Return the [x, y] coordinate for the center point of the cell that contains the specified text.  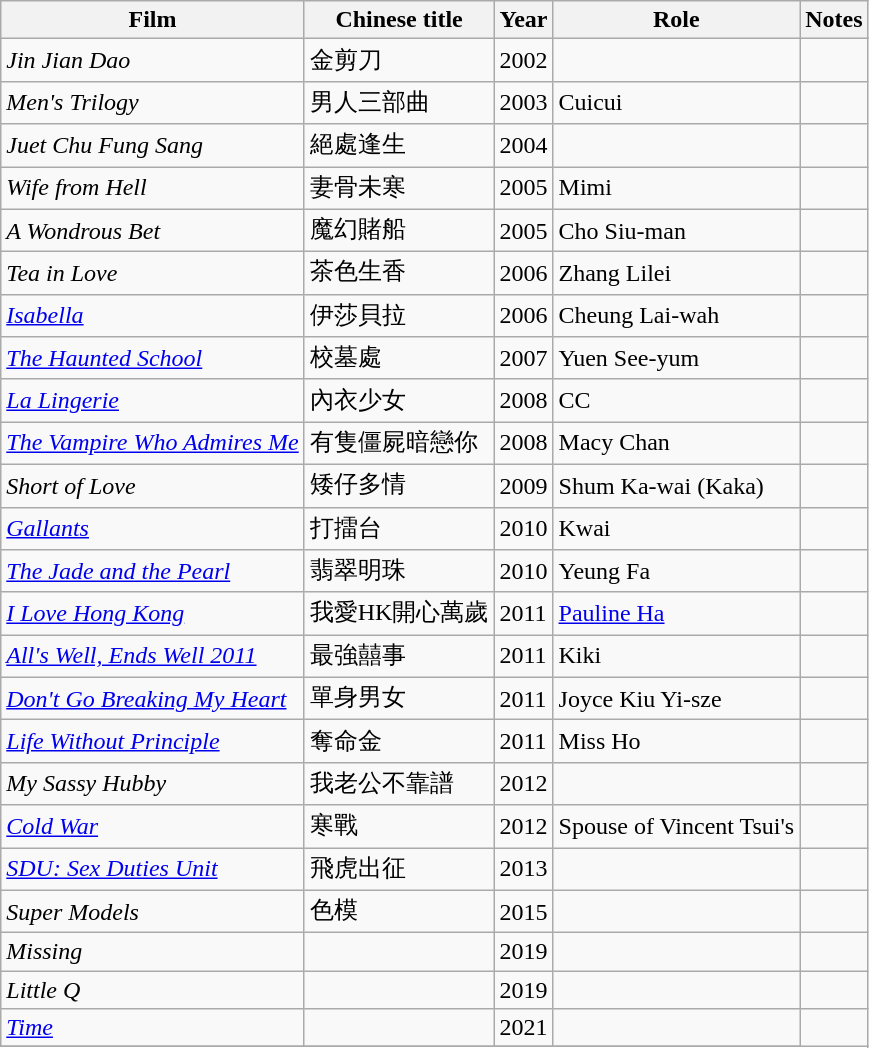
Miss Ho [676, 742]
The Vampire Who Admires Me [152, 444]
Time [152, 1028]
翡翠明珠 [399, 572]
Don't Go Breaking My Heart [152, 698]
Cold War [152, 826]
2013 [524, 870]
Gallants [152, 528]
2003 [524, 102]
Film [152, 20]
La Lingerie [152, 400]
Life Without Principle [152, 742]
寒戰 [399, 826]
Kwai [676, 528]
All's Well, Ends Well 2011 [152, 656]
I Love Hong Kong [152, 614]
Spouse of Vincent Tsui's [676, 826]
Pauline Ha [676, 614]
奪命金 [399, 742]
Role [676, 20]
Tea in Love [152, 274]
Shum Ka-wai (Kaka) [676, 486]
The Jade and the Pearl [152, 572]
Notes [834, 20]
色模 [399, 912]
Wife from Hell [152, 188]
CC [676, 400]
我愛HK開心萬歲 [399, 614]
2007 [524, 358]
茶色生香 [399, 274]
有隻僵屍暗戀你 [399, 444]
2021 [524, 1028]
Juet Chu Fung Sang [152, 146]
Little Q [152, 990]
A Wondrous Bet [152, 230]
伊莎貝拉 [399, 316]
絕處逢生 [399, 146]
單身男女 [399, 698]
Joyce Kiu Yi-sze [676, 698]
Short of Love [152, 486]
SDU: Sex Duties Unit [152, 870]
最強囍事 [399, 656]
矮仔多情 [399, 486]
My Sassy Hubby [152, 784]
2009 [524, 486]
Cho Siu-man [676, 230]
Mimi [676, 188]
2004 [524, 146]
Zhang Lilei [676, 274]
Year [524, 20]
Yeung Fa [676, 572]
Men's Trilogy [152, 102]
魔幻賭船 [399, 230]
妻骨未寒 [399, 188]
The Haunted School [152, 358]
Super Models [152, 912]
打擂台 [399, 528]
飛虎出征 [399, 870]
2002 [524, 60]
金剪刀 [399, 60]
校墓處 [399, 358]
Cuicui [676, 102]
男人三部曲 [399, 102]
Cheung Lai-wah [676, 316]
Jin Jian Dao [152, 60]
Yuen See-yum [676, 358]
Chinese title [399, 20]
Missing [152, 952]
我老公不靠譜 [399, 784]
Isabella [152, 316]
2015 [524, 912]
Macy Chan [676, 444]
Kiki [676, 656]
內衣少女 [399, 400]
